Scan for the cell matching the given text and deliver its (x, y) coordinate at center. 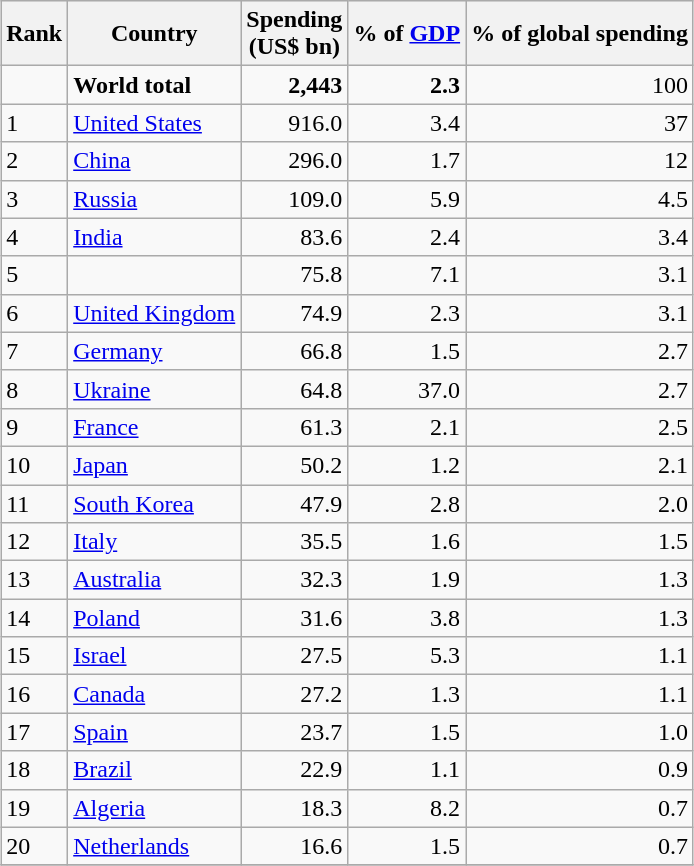
Rank (34, 34)
Germany (154, 351)
Netherlands (154, 846)
9 (34, 427)
75.8 (294, 275)
Japan (154, 465)
Brazil (154, 770)
1.7 (407, 161)
United Kingdom (154, 313)
7 (34, 351)
37 (580, 123)
74.9 (294, 313)
1.2 (407, 465)
8 (34, 389)
16 (34, 694)
27.2 (294, 694)
Country (154, 34)
83.6 (294, 237)
22.9 (294, 770)
2.4 (407, 237)
15 (34, 656)
France (154, 427)
14 (34, 618)
19 (34, 808)
13 (34, 580)
Italy (154, 542)
37.0 (407, 389)
1.0 (580, 732)
3.8 (407, 618)
% of GDP (407, 34)
World total (154, 85)
50.2 (294, 465)
China (154, 161)
0.9 (580, 770)
1.9 (407, 580)
916.0 (294, 123)
2.5 (580, 427)
Russia (154, 199)
66.8 (294, 351)
35.5 (294, 542)
4.5 (580, 199)
16.6 (294, 846)
Canada (154, 694)
5.3 (407, 656)
United States (154, 123)
2,443 (294, 85)
South Korea (154, 503)
3 (34, 199)
Israel (154, 656)
17 (34, 732)
8.2 (407, 808)
27.5 (294, 656)
Ukraine (154, 389)
Poland (154, 618)
100 (580, 85)
61.3 (294, 427)
10 (34, 465)
% of global spending (580, 34)
296.0 (294, 161)
109.0 (294, 199)
5.9 (407, 199)
6 (34, 313)
4 (34, 237)
64.8 (294, 389)
Australia (154, 580)
2.8 (407, 503)
18 (34, 770)
Spending (US$ bn) (294, 34)
Spain (154, 732)
Algeria (154, 808)
23.7 (294, 732)
18.3 (294, 808)
47.9 (294, 503)
India (154, 237)
20 (34, 846)
1 (34, 123)
1.6 (407, 542)
2.0 (580, 503)
2 (34, 161)
7.1 (407, 275)
5 (34, 275)
11 (34, 503)
32.3 (294, 580)
31.6 (294, 618)
